Pinpoint the cell where the given text exists, returning its [x, y] midpoint coordinate. 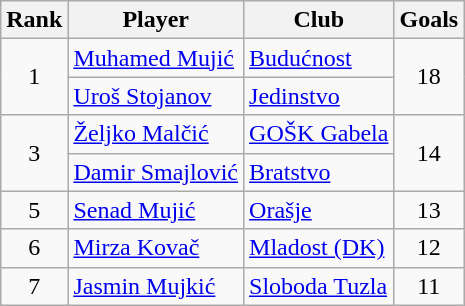
Sloboda Tuzla [319, 286]
Damir Smajlović [156, 172]
14 [429, 153]
Željko Malčić [156, 134]
Club [319, 20]
Mirza Kovač [156, 248]
7 [34, 286]
Player [156, 20]
Muhamed Mujić [156, 58]
11 [429, 286]
Orašje [319, 210]
18 [429, 77]
Goals [429, 20]
6 [34, 248]
13 [429, 210]
Budućnost [319, 58]
Rank [34, 20]
Bratstvo [319, 172]
GOŠK Gabela [319, 134]
5 [34, 210]
Mladost (DK) [319, 248]
1 [34, 77]
12 [429, 248]
Jasmin Mujkić [156, 286]
Jedinstvo [319, 96]
3 [34, 153]
Uroš Stojanov [156, 96]
Senad Mujić [156, 210]
